Return (X, Y) of the center of cell containing provided text 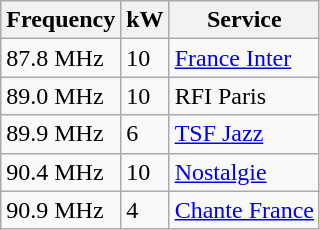
Nostalgie (244, 172)
France Inter (244, 58)
90.9 MHz (61, 210)
89.0 MHz (61, 96)
RFI Paris (244, 96)
TSF Jazz (244, 134)
90.4 MHz (61, 172)
6 (145, 134)
4 (145, 210)
Frequency (61, 20)
87.8 MHz (61, 58)
kW (145, 20)
89.9 MHz (61, 134)
Chante France (244, 210)
Service (244, 20)
